Output the (X, Y) coordinate of the center of the cell containing the given text.  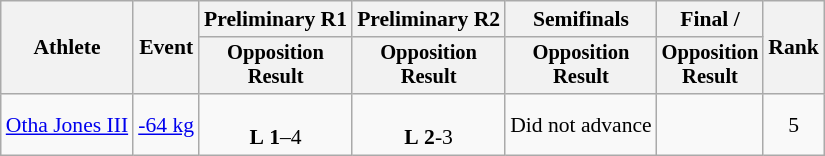
5 (794, 124)
L 1–4 (276, 124)
Final / (710, 19)
Athlete (67, 48)
Did not advance (581, 124)
L 2-3 (428, 124)
Event (166, 48)
Preliminary R2 (428, 19)
Preliminary R1 (276, 19)
Rank (794, 48)
Semifinals (581, 19)
-64 kg (166, 124)
Otha Jones III (67, 124)
